Locate the cell with the specified text and output its [x, y] center coordinate. 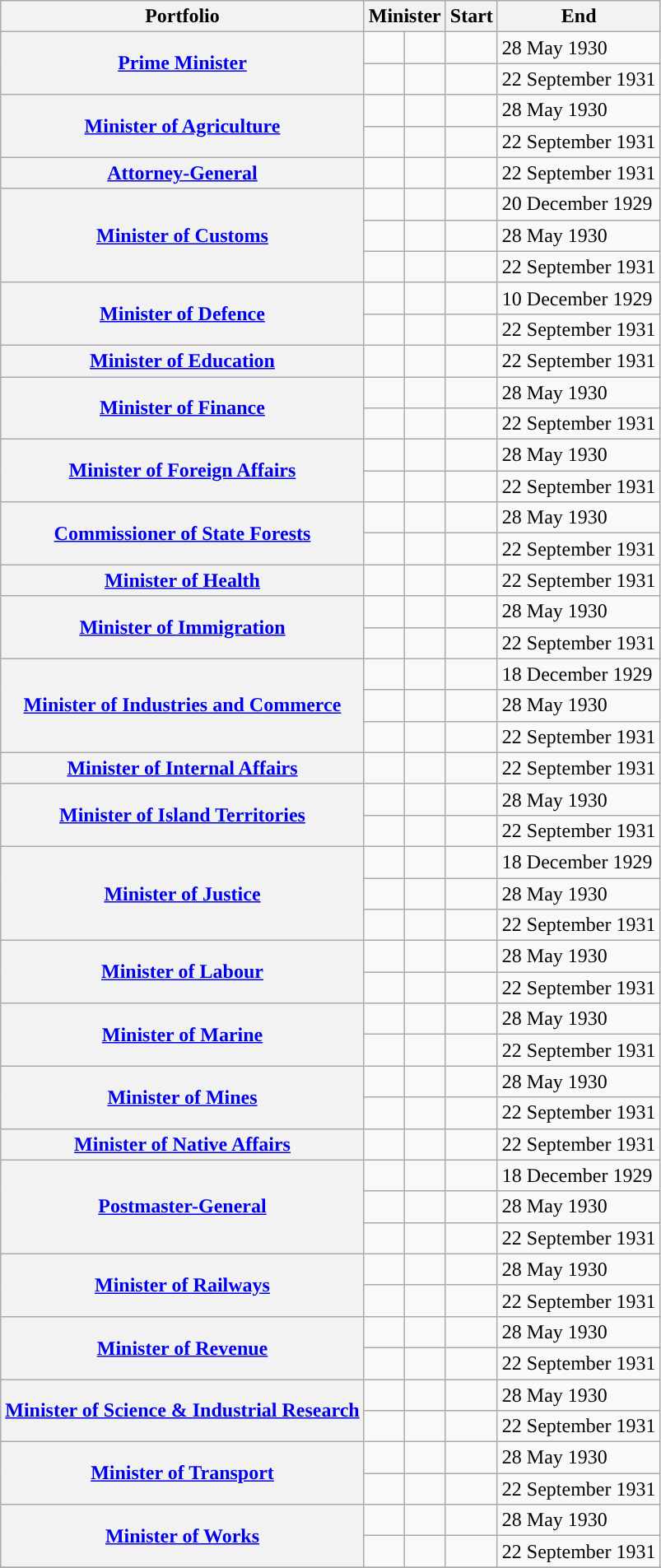
Minister of Island Territories [183, 815]
Postmaster-General [183, 1207]
Minister of Science & Industrial Research [183, 1411]
Minister of Industries and Commerce [183, 705]
Minister [405, 16]
Attorney-General [183, 173]
Minister of Finance [183, 408]
Minister of Internal Affairs [183, 768]
Minister of Defence [183, 314]
Minister of Railways [183, 1285]
Portfolio [183, 16]
Commissioner of State Forests [183, 533]
10 December 1929 [579, 298]
Minister of Foreign Affairs [183, 471]
Minister of Labour [183, 972]
Start [471, 16]
Minister of Native Affairs [183, 1144]
Minister of Customs [183, 235]
End [579, 16]
Minister of Education [183, 361]
Minister of Justice [183, 893]
Minister of Transport [183, 1473]
Minister of Works [183, 1536]
Minister of Revenue [183, 1347]
Minister of Marine [183, 1035]
Prime Minister [183, 63]
20 December 1929 [579, 204]
Minister of Agriculture [183, 126]
Minister of Immigration [183, 627]
Minister of Health [183, 580]
Minister of Mines [183, 1097]
